Identify which cell holds the provided text, then report its [x, y] central coordinate. 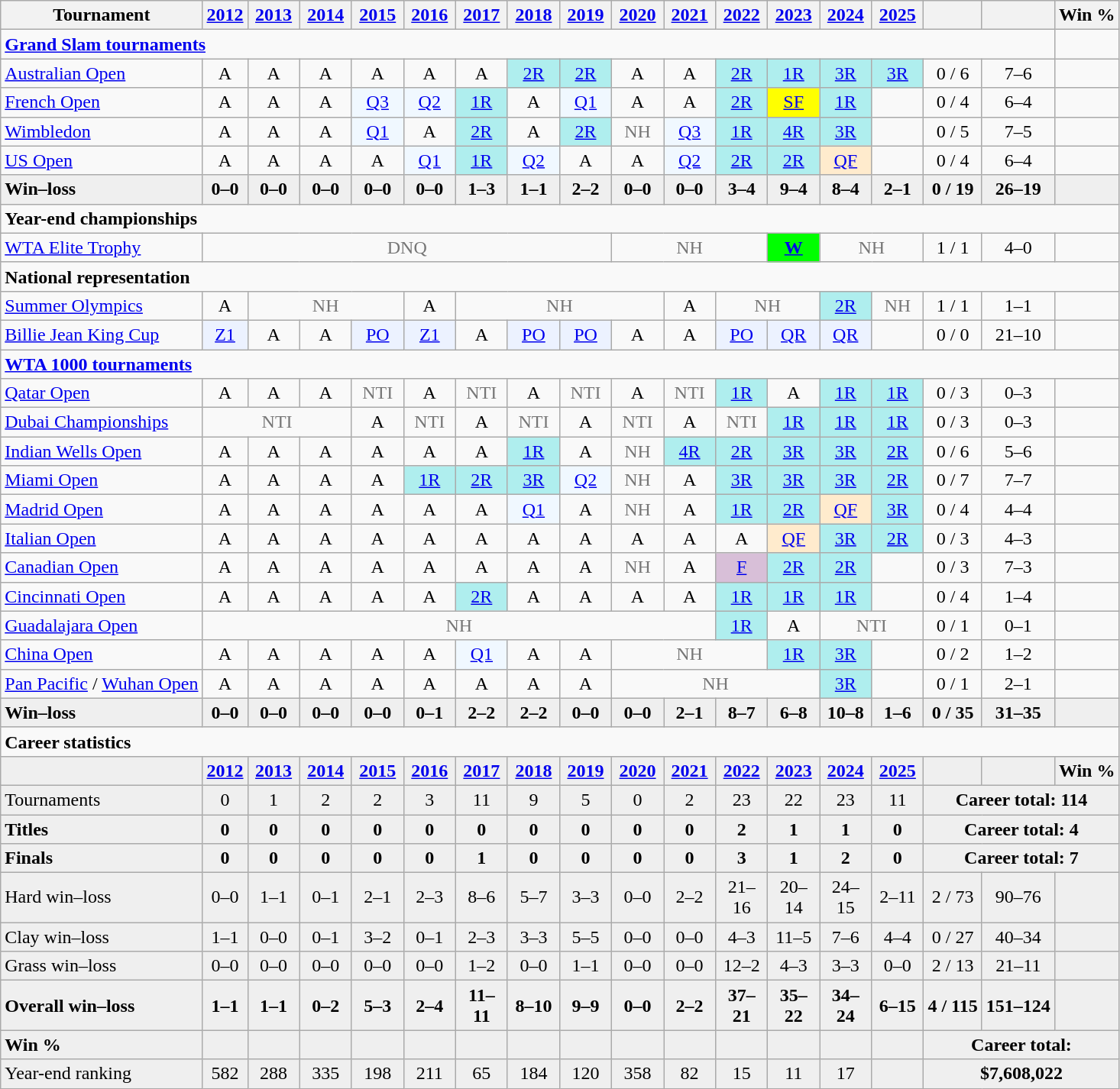
$7,608,022 [1021, 1074]
Canadian Open [102, 567]
3–2 [377, 937]
151–124 [1018, 1005]
0 / 5 [953, 131]
5–5 [585, 937]
Year-end championships [560, 218]
French Open [102, 102]
120 [585, 1074]
Career total: 7 [1021, 858]
Qatar Open [102, 393]
6–15 [898, 1005]
2–4 [429, 1005]
China Open [102, 654]
0 / 35 [953, 713]
Career total: 114 [1021, 800]
Tournament [102, 15]
Grass win–loss [102, 966]
0 / 2 [953, 654]
National representation [560, 276]
Italian Open [102, 538]
Grand Slam tournaments [528, 44]
Wimbledon [102, 131]
8–6 [481, 898]
184 [533, 1074]
Year-end ranking [102, 1074]
Career total: 4 [1021, 829]
9 [533, 800]
US Open [102, 160]
6–8 [794, 713]
198 [377, 1074]
Career total: [1021, 1045]
Pan Pacific / Wuhan Open [102, 683]
Tournaments [102, 800]
Billie Jean King Cup [102, 334]
Summer Olympics [102, 305]
2 / 13 [953, 966]
0–2 [325, 1005]
26–19 [1018, 189]
5–3 [377, 1005]
17 [846, 1074]
5–7 [533, 898]
WTA Elite Trophy [102, 247]
34–24 [846, 1005]
358 [638, 1074]
Indian Wells Open [102, 451]
W [794, 247]
7–5 [1018, 131]
31–35 [1018, 713]
Clay win–loss [102, 937]
11–5 [794, 937]
2 / 73 [953, 898]
F [742, 567]
9–4 [794, 189]
21–10 [1018, 334]
37–21 [742, 1005]
15 [742, 1074]
DNQ [407, 247]
40–34 [1018, 937]
35–22 [794, 1005]
WTA 1000 tournaments [560, 364]
21–11 [1018, 966]
65 [481, 1074]
11–11 [481, 1005]
0 / 0 [953, 334]
1–4 [1018, 596]
5 [585, 800]
3–4 [742, 189]
Miami Open [102, 480]
Dubai Championships [102, 422]
8–7 [742, 713]
335 [325, 1074]
582 [225, 1074]
22 [794, 800]
0 / 19 [953, 189]
8–10 [533, 1005]
4–0 [1018, 247]
24–15 [846, 898]
SF [794, 102]
Australian Open [102, 73]
82 [690, 1074]
7–7 [1018, 480]
211 [429, 1074]
9–9 [585, 1005]
90–76 [1018, 898]
Guadalajara Open [102, 625]
4 / 115 [953, 1005]
Overall win–loss [102, 1005]
12–2 [742, 966]
20–14 [794, 898]
0 / 27 [953, 937]
2–11 [898, 898]
10–8 [846, 713]
Hard win–loss [102, 898]
Career statistics [560, 742]
1–6 [898, 713]
5–6 [1018, 451]
Madrid Open [102, 509]
Finals [102, 858]
288 [274, 1074]
8–4 [846, 189]
0 / 7 [953, 480]
Titles [102, 829]
7–3 [1018, 567]
21–16 [742, 898]
Cincinnati Open [102, 596]
1–3 [481, 189]
